Pinpoint the cell where the given text exists, returning its (X, Y) midpoint coordinate. 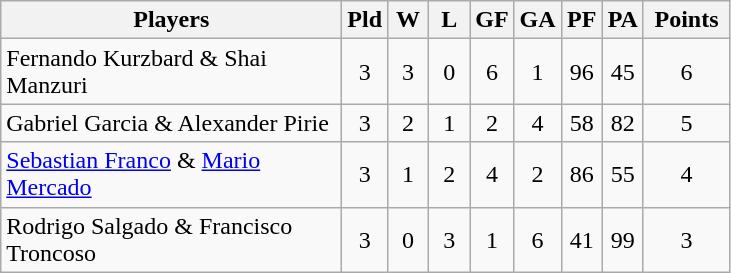
PA (622, 20)
GA (538, 20)
99 (622, 240)
Sebastian Franco & Mario Mercado (172, 174)
Points (686, 20)
W (408, 20)
L (450, 20)
Rodrigo Salgado & Francisco Troncoso (172, 240)
41 (582, 240)
Pld (365, 20)
96 (582, 72)
Fernando Kurzbard & Shai Manzuri (172, 72)
55 (622, 174)
GF (492, 20)
82 (622, 123)
58 (582, 123)
45 (622, 72)
Players (172, 20)
5 (686, 123)
Gabriel Garcia & Alexander Pirie (172, 123)
86 (582, 174)
PF (582, 20)
